Capture the cell that displays the provided text and extract its [X, Y] central coordinate. 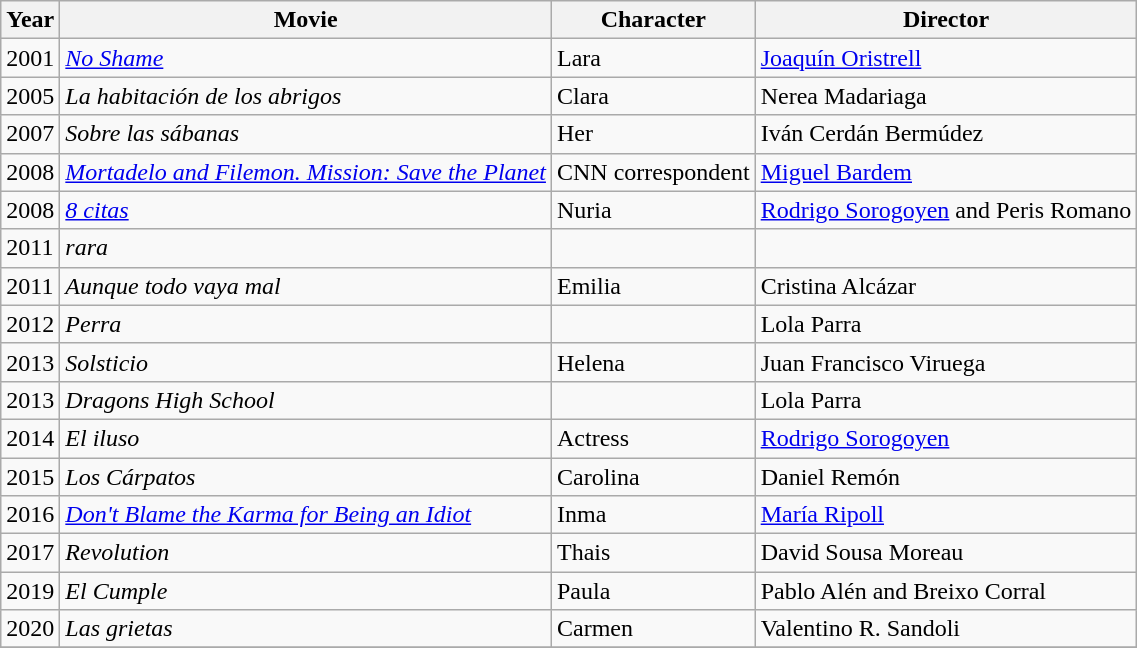
David Sousa Moreau [946, 553]
Movie [306, 20]
Don't Blame the Karma for Being an Idiot [306, 515]
2007 [30, 134]
Miguel Bardem [946, 172]
Mortadelo and Filemon. Mission: Save the Planet [306, 172]
CNN correspondent [653, 172]
María Ripoll [946, 515]
Cristina Alcázar [946, 286]
2019 [30, 591]
2014 [30, 438]
Her [653, 134]
Solsticio [306, 362]
Thais [653, 553]
Pablo Alén and Breixo Corral [946, 591]
Valentino R. Sandoli [946, 629]
2005 [30, 96]
La habitación de los abrigos [306, 96]
El Cumple [306, 591]
Nuria [653, 210]
Joaquín Oristrell [946, 58]
Las grietas [306, 629]
Paula [653, 591]
Inma [653, 515]
Daniel Remón [946, 477]
Perra [306, 324]
Sobre las sábanas [306, 134]
Los Cárpatos [306, 477]
El iluso [306, 438]
Year [30, 20]
Emilia [653, 286]
8 citas [306, 210]
2016 [30, 515]
Character [653, 20]
2001 [30, 58]
Helena [653, 362]
2020 [30, 629]
Actress [653, 438]
Rodrigo Sorogoyen [946, 438]
Dragons High School [306, 400]
Revolution [306, 553]
Aunque todo vaya mal [306, 286]
2012 [30, 324]
rara [306, 248]
Iván Cerdán Bermúdez [946, 134]
Carmen [653, 629]
2015 [30, 477]
Nerea Madariaga [946, 96]
Director [946, 20]
Clara [653, 96]
2017 [30, 553]
Carolina [653, 477]
Juan Francisco Viruega [946, 362]
Lara [653, 58]
Rodrigo Sorogoyen and Peris Romano [946, 210]
No Shame [306, 58]
